Output the (X, Y) coordinate of the center of the cell containing the given text.  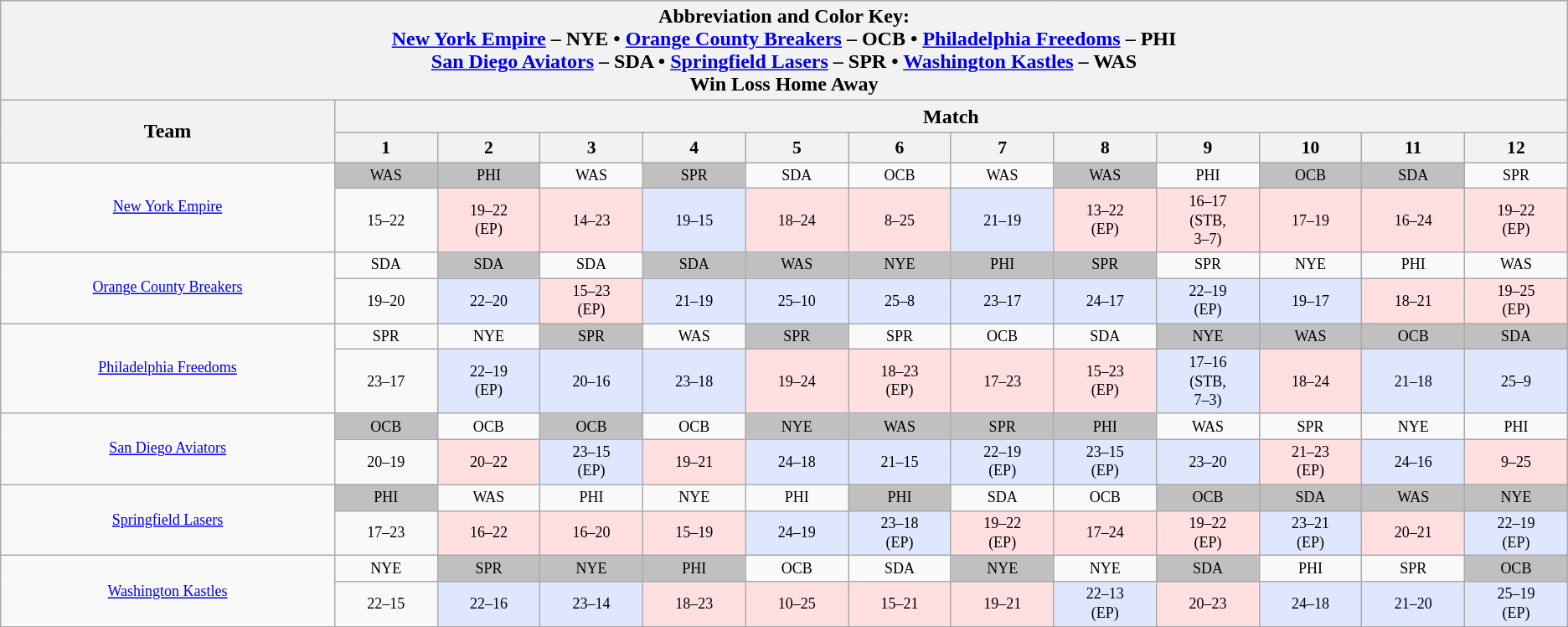
Washington Kastles (168, 592)
9–25 (1516, 462)
23–18 (694, 381)
Springfield Lasers (168, 520)
22–16 (489, 604)
22–13(EP) (1106, 604)
24–19 (797, 533)
8–25 (900, 220)
23–14 (591, 604)
1 (385, 148)
New York Empire (168, 208)
Philadelphia Freedoms (168, 369)
19–24 (797, 381)
23–21(EP) (1310, 533)
22–15 (385, 604)
24–16 (1414, 462)
20–21 (1414, 533)
20–23 (1208, 604)
10–25 (797, 604)
20–22 (489, 462)
10 (1310, 148)
15–21 (900, 604)
22–20 (489, 301)
17–16(STB,7–3) (1208, 381)
25–10 (797, 301)
20–16 (591, 381)
11 (1414, 148)
17–19 (1310, 220)
24–17 (1106, 301)
Team (168, 132)
2 (489, 148)
7 (1002, 148)
14–23 (591, 220)
21–18 (1414, 381)
23–18(EP) (900, 533)
16–22 (489, 533)
21–20 (1414, 604)
23–20 (1208, 462)
19–25(EP) (1516, 301)
Match (951, 117)
5 (797, 148)
17–24 (1106, 533)
21–23(EP) (1310, 462)
6 (900, 148)
19–20 (385, 301)
20–19 (385, 462)
18–23(EP) (900, 381)
16–24 (1414, 220)
18–21 (1414, 301)
15–22 (385, 220)
13–22(EP) (1106, 220)
9 (1208, 148)
16–20 (591, 533)
21–15 (900, 462)
25–9 (1516, 381)
18–23 (694, 604)
3 (591, 148)
Orange County Breakers (168, 288)
19–17 (1310, 301)
19–15 (694, 220)
8 (1106, 148)
San Diego Aviators (168, 449)
25–8 (900, 301)
16–17(STB,3–7) (1208, 220)
4 (694, 148)
15–19 (694, 533)
25–19(EP) (1516, 604)
12 (1516, 148)
